Output the [x, y] coordinate of the center of the cell containing the given text.  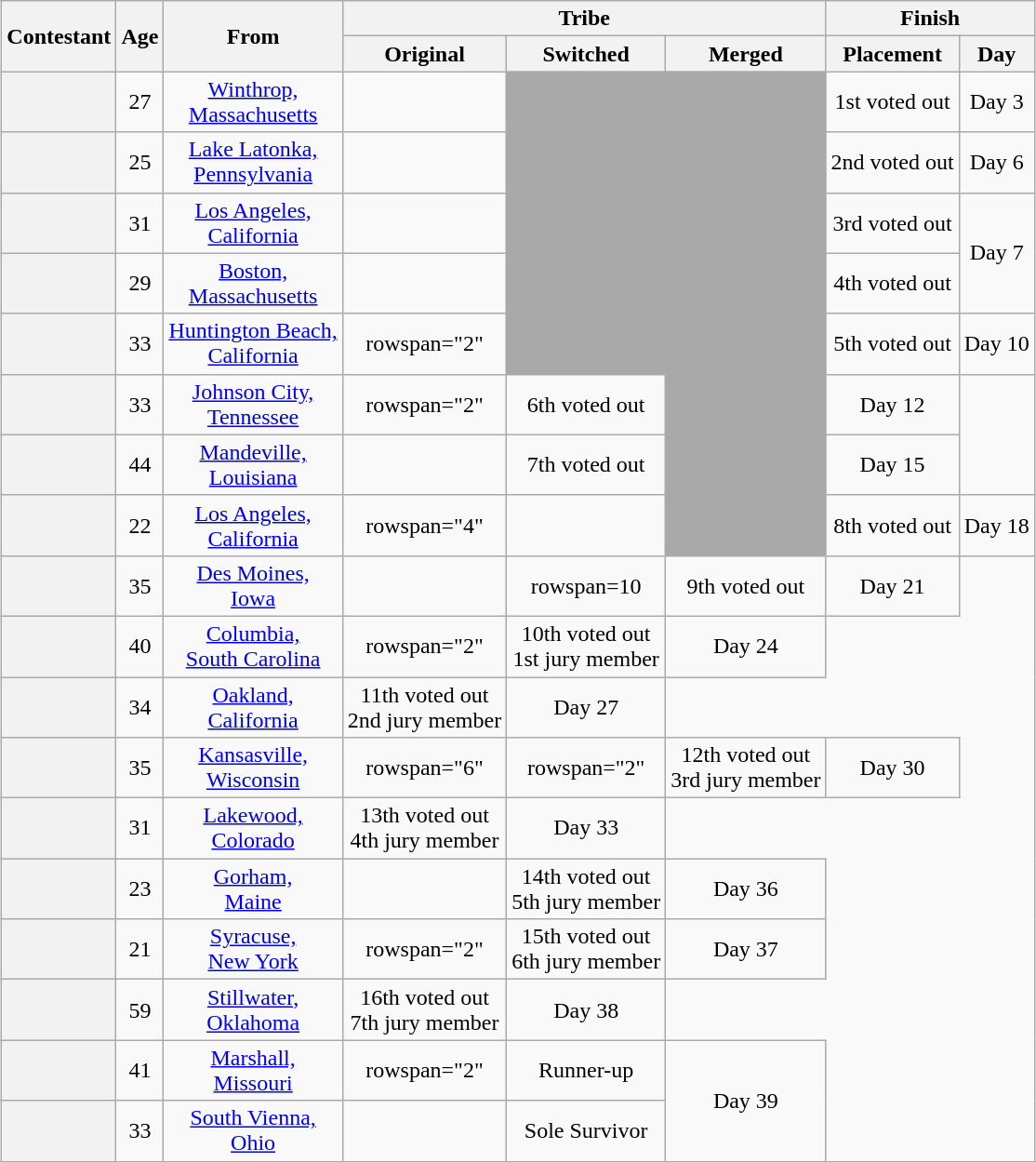
41 [139, 1070]
40 [139, 646]
Day 33 [586, 828]
Johnson City,Tennessee [253, 404]
Original [424, 54]
4th voted out [893, 283]
Day 39 [746, 1101]
Day 21 [893, 586]
rowspan="4" [424, 525]
13th voted out4th jury member [424, 828]
Runner-up [586, 1070]
Day 24 [746, 646]
44 [139, 465]
25 [139, 162]
Day 18 [997, 525]
16th voted out7th jury member [424, 1010]
8th voted out [893, 525]
Day 3 [997, 102]
Winthrop,Massachusetts [253, 102]
10th voted out1st jury member [586, 646]
Day 15 [893, 465]
Sole Survivor [586, 1131]
15th voted out6th jury member [586, 949]
Columbia,South Carolina [253, 646]
27 [139, 102]
Day 12 [893, 404]
Merged [746, 54]
6th voted out [586, 404]
22 [139, 525]
59 [139, 1010]
29 [139, 283]
rowspan=10 [586, 586]
Day 37 [746, 949]
Tribe [584, 19]
9th voted out [746, 586]
Day 7 [997, 253]
1st voted out [893, 102]
Syracuse,New York [253, 949]
2nd voted out [893, 162]
South Vienna,Ohio [253, 1131]
Lake Latonka,Pennsylvania [253, 162]
Switched [586, 54]
Lakewood,Colorado [253, 828]
21 [139, 949]
Des Moines,Iowa [253, 586]
Contestant [60, 36]
Finish [930, 19]
Huntington Beach,California [253, 344]
From [253, 36]
Marshall,Missouri [253, 1070]
5th voted out [893, 344]
Day 10 [997, 344]
Day 6 [997, 162]
Day 30 [893, 768]
Stillwater,Oklahoma [253, 1010]
34 [139, 707]
Day 27 [586, 707]
7th voted out [586, 465]
3rd voted out [893, 223]
Day 36 [746, 889]
Gorham,Maine [253, 889]
12th voted out3rd jury member [746, 768]
23 [139, 889]
11th voted out2nd jury member [424, 707]
Kansasville,Wisconsin [253, 768]
Boston,Massachusetts [253, 283]
Age [139, 36]
Day 38 [586, 1010]
rowspan="6" [424, 768]
Placement [893, 54]
Mandeville,Louisiana [253, 465]
Day [997, 54]
14th voted out5th jury member [586, 889]
Oakland,California [253, 707]
